Determine the [x, y] coordinate at the center of the cell enclosing the given text.  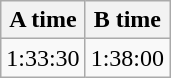
A time [43, 20]
B time [127, 20]
1:33:30 [43, 58]
1:38:00 [127, 58]
